Identify which cell holds the provided text, then report its [x, y] central coordinate. 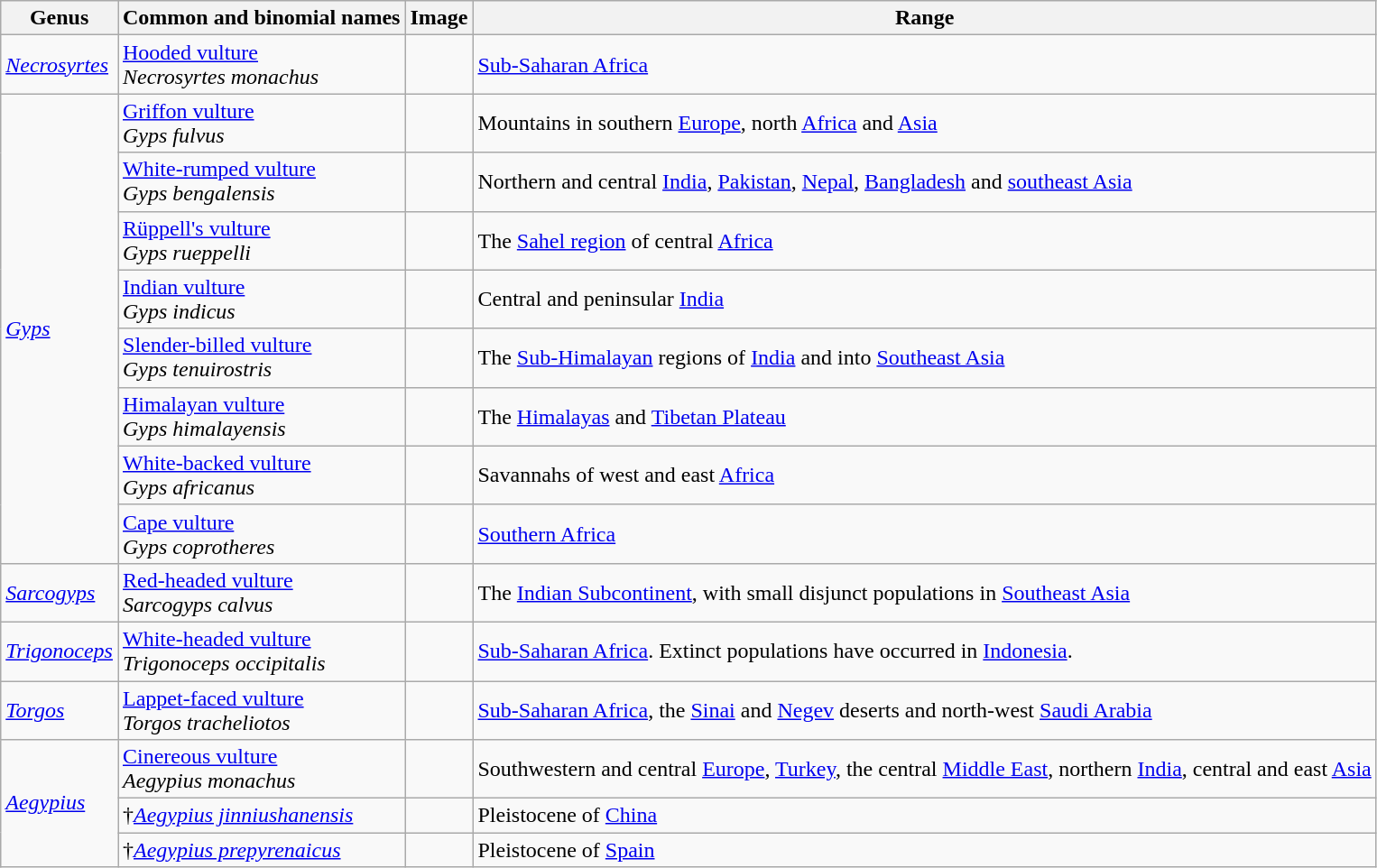
Trigonoceps [60, 651]
Northern and central India, Pakistan, Nepal, Bangladesh and southeast Asia [924, 182]
Pleistocene of China [924, 816]
The Sahel region of central Africa [924, 240]
Sub-Saharan Africa. Extinct populations have occurred in Indonesia. [924, 651]
Aegypius [60, 803]
Pleistocene of Spain [924, 850]
Gyps [60, 328]
White-headed vultureTrigonoceps occipitalis [261, 651]
Sub-Saharan Africa, the Sinai and Negev deserts and north-west Saudi Arabia [924, 709]
Red-headed vultureSarcogyps calvus [261, 592]
The Sub-Himalayan regions of India and into Southeast Asia [924, 357]
Griffon vultureGyps fulvus [261, 123]
Cape vultureGyps coprotheres [261, 534]
Indian vultureGyps indicus [261, 300]
Rüppell's vultureGyps rueppelli [261, 240]
Savannahs of west and east Africa [924, 475]
Genus [60, 18]
White-rumped vultureGyps bengalensis [261, 182]
Torgos [60, 709]
Common and binomial names [261, 18]
Southern Africa [924, 534]
Hooded vultureNecrosyrtes monachus [261, 65]
The Himalayas and Tibetan Plateau [924, 417]
Himalayan vultureGyps himalayensis [261, 417]
Sub-Saharan Africa [924, 65]
Necrosyrtes [60, 65]
Image [439, 18]
Sarcogyps [60, 592]
†Aegypius jinniushanensis [261, 816]
Southwestern and central Europe, Turkey, the central Middle East, northern India, central and east Asia [924, 769]
†Aegypius prepyrenaicus [261, 850]
Lappet-faced vultureTorgos tracheliotos [261, 709]
Central and peninsular India [924, 300]
Range [924, 18]
White-backed vultureGyps africanus [261, 475]
The Indian Subcontinent, with small disjunct populations in Southeast Asia [924, 592]
Cinereous vultureAegypius monachus [261, 769]
Slender-billed vultureGyps tenuirostris [261, 357]
Mountains in southern Europe, north Africa and Asia [924, 123]
